Locate the cell with the specified text and output its (X, Y) center coordinate. 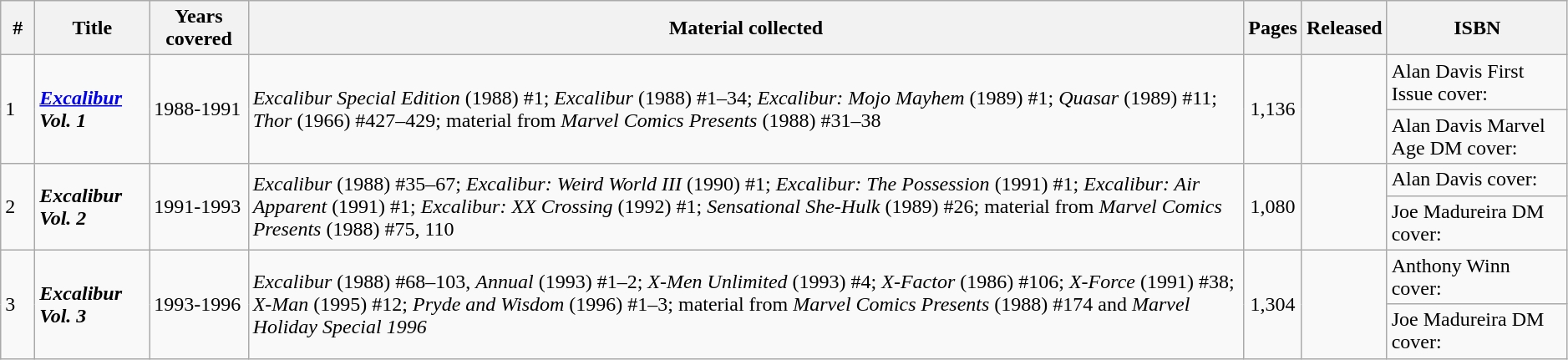
Title (92, 28)
ISBN (1477, 28)
Released (1344, 28)
1993-1996 (199, 304)
Excalibur Vol. 3 (92, 304)
1,304 (1273, 304)
Alan Davis First Issue cover: (1477, 82)
Anthony Winn cover: (1477, 277)
Excalibur Vol. 1 (92, 109)
Years covered (199, 28)
Pages (1273, 28)
2 (18, 207)
1991-1993 (199, 207)
1988-1991 (199, 109)
1,136 (1273, 109)
1,080 (1273, 207)
Alan Davis Marvel Age DM cover: (1477, 137)
# (18, 28)
Excalibur Vol. 2 (92, 207)
1 (18, 109)
Alan Davis cover: (1477, 180)
Material collected (746, 28)
3 (18, 304)
